Detect which cell encompasses the target text, then output its (X, Y) center coordinate. 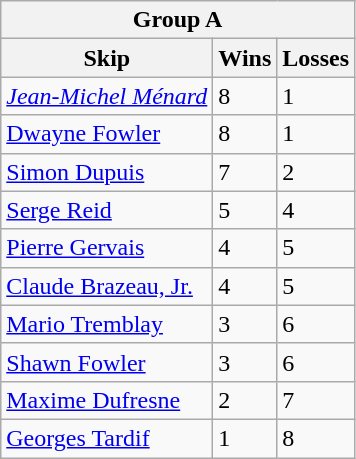
Group A (178, 20)
Serge Reid (107, 210)
Pierre Gervais (107, 248)
Skip (107, 58)
Simon Dupuis (107, 172)
Losses (316, 58)
Jean-Michel Ménard (107, 96)
Georges Tardif (107, 438)
Claude Brazeau, Jr. (107, 286)
Wins (245, 58)
Dwayne Fowler (107, 134)
Maxime Dufresne (107, 400)
Shawn Fowler (107, 362)
Mario Tremblay (107, 324)
